Extract the (x, y) coordinate from the center of the cell holding the provided text.  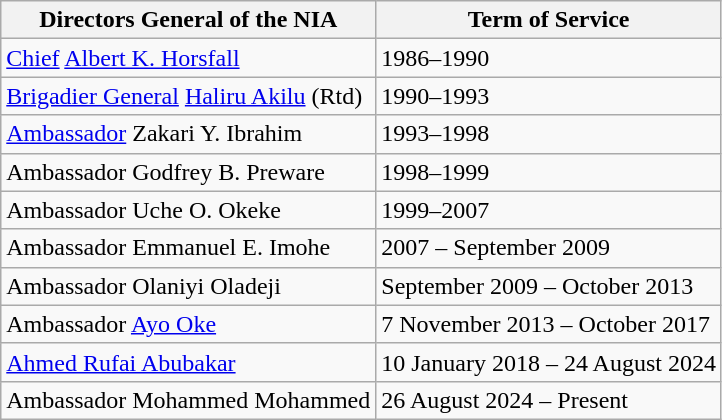
Ahmed Rufai Abubakar (188, 362)
2007 – September 2009 (549, 248)
September 2009 – October 2013 (549, 286)
Chief Albert K. Horsfall (188, 58)
Directors General of the NIA (188, 20)
Ambassador Emmanuel E. Imohe (188, 248)
1999–2007 (549, 210)
Ambassador Uche O. Okeke (188, 210)
Ambassador Ayo Oke (188, 324)
1990–1993 (549, 96)
26 August 2024 – Present (549, 400)
7 November 2013 – October 2017 (549, 324)
Ambassador Zakari Y. Ibrahim (188, 134)
1998–1999 (549, 172)
1986–1990 (549, 58)
10 January 2018 – 24 August 2024 (549, 362)
Term of Service (549, 20)
1993–1998 (549, 134)
Brigadier General Haliru Akilu (Rtd) (188, 96)
Ambassador Olaniyi Oladeji (188, 286)
Ambassador Godfrey B. Preware (188, 172)
Ambassador Mohammed Mohammed (188, 400)
